Identify which cell holds the provided text, then report its (X, Y) central coordinate. 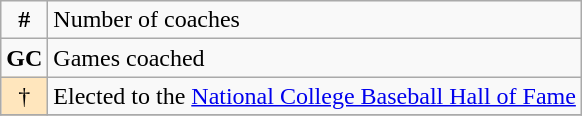
Elected to the National College Baseball Hall of Fame (315, 96)
† (24, 96)
GC (24, 58)
Games coached (315, 58)
Number of coaches (315, 20)
# (24, 20)
